Find where the given text appears and provide that cell's center as [X, Y] coordinate. 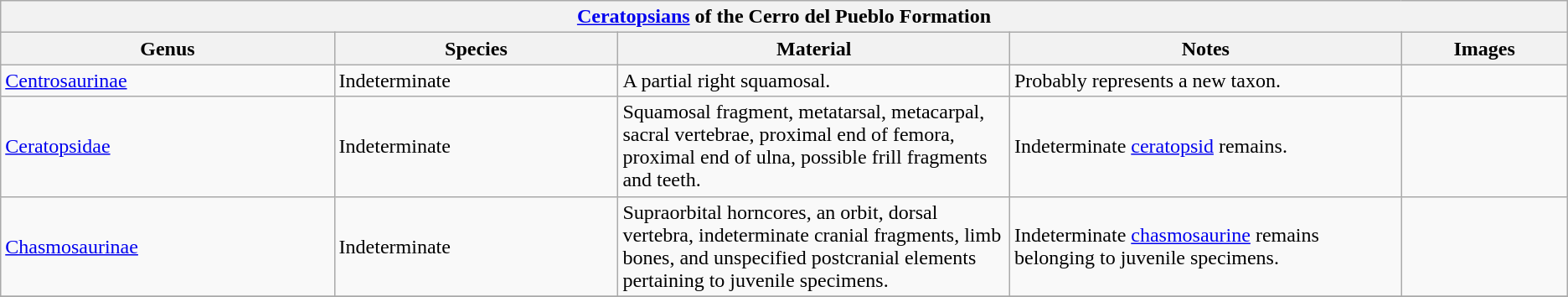
Indeterminate chasmosaurine remains belonging to juvenile specimens. [1205, 247]
Material [814, 49]
Species [476, 49]
Chasmosaurinae [168, 247]
Ceratopsidae [168, 146]
Indeterminate ceratopsid remains. [1205, 146]
Ceratopsians of the Cerro del Pueblo Formation [784, 17]
Centrosaurinae [168, 81]
Squamosal fragment, metatarsal, metacarpal, sacral vertebrae, proximal end of femora, proximal end of ulna, possible frill fragments and teeth. [814, 146]
Images [1484, 49]
Genus [168, 49]
Probably represents a new taxon. [1205, 81]
A partial right squamosal. [814, 81]
Notes [1205, 49]
